Pinpoint the cell where the given text exists, returning its [X, Y] midpoint coordinate. 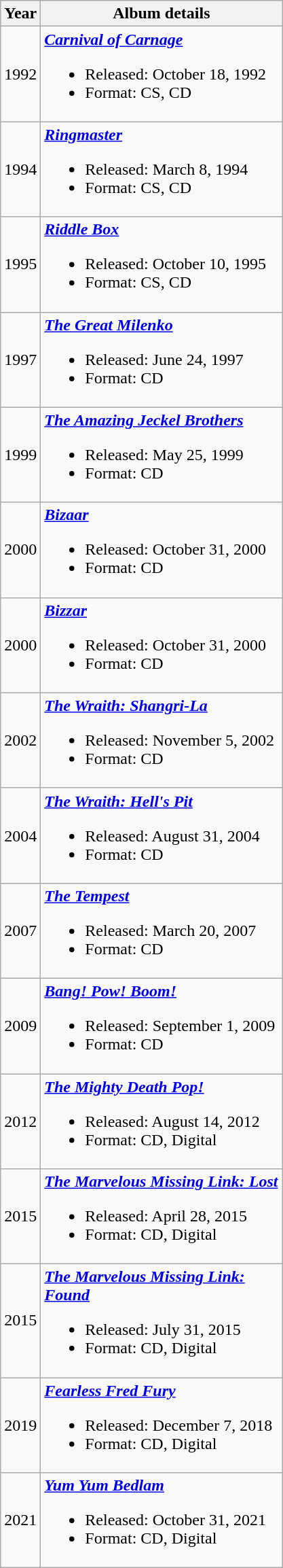
1994 [20, 169]
The Marvelous Missing Link: LostReleased: April 28, 2015Format: CD, Digital [162, 1217]
The Wraith: Shangri-LaReleased: November 5, 2002Format: CD [162, 740]
Riddle BoxReleased: October 10, 1995Format: CS, CD [162, 264]
1995 [20, 264]
The Great MilenkoReleased: June 24, 1997Format: CD [162, 360]
2007 [20, 930]
Bang! Pow! Boom!Released: September 1, 2009Format: CD [162, 1026]
The TempestReleased: March 20, 2007Format: CD [162, 930]
The Wraith: Hell's PitReleased: August 31, 2004Format: CD [162, 835]
2019 [20, 1425]
Carnival of CarnageReleased: October 18, 1992Format: CS, CD [162, 74]
BizzarReleased: October 31, 2000Format: CD [162, 645]
2004 [20, 835]
RingmasterReleased: March 8, 1994Format: CS, CD [162, 169]
1992 [20, 74]
Album details [162, 14]
The Marvelous Missing Link: FoundReleased: July 31, 2015Format: CD, Digital [162, 1321]
2002 [20, 740]
The Mighty Death Pop!Released: August 14, 2012Format: CD, Digital [162, 1121]
2012 [20, 1121]
BizaarReleased: October 31, 2000Format: CD [162, 550]
1999 [20, 455]
Year [20, 14]
Fearless Fred FuryReleased: December 7, 2018Format: CD, Digital [162, 1425]
1997 [20, 360]
2021 [20, 1520]
Yum Yum BedlamReleased: October 31, 2021Format: CD, Digital [162, 1520]
The Amazing Jeckel BrothersReleased: May 25, 1999Format: CD [162, 455]
2009 [20, 1026]
